Return [x, y] of the center of cell containing provided text 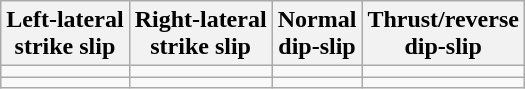
Normaldip-slip [317, 34]
Left-lateralstrike slip [65, 34]
Right-lateralstrike slip [200, 34]
Thrust/reversedip-slip [444, 34]
